For the text-containing cell, return its midpoint in [x, y] coordinate format. 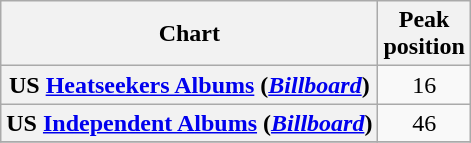
US Heatseekers Albums (Billboard) [190, 85]
46 [424, 123]
16 [424, 85]
Chart [190, 34]
Peakposition [424, 34]
US Independent Albums (Billboard) [190, 123]
